Return the [X, Y] coordinate for the center point of the cell that contains the specified text.  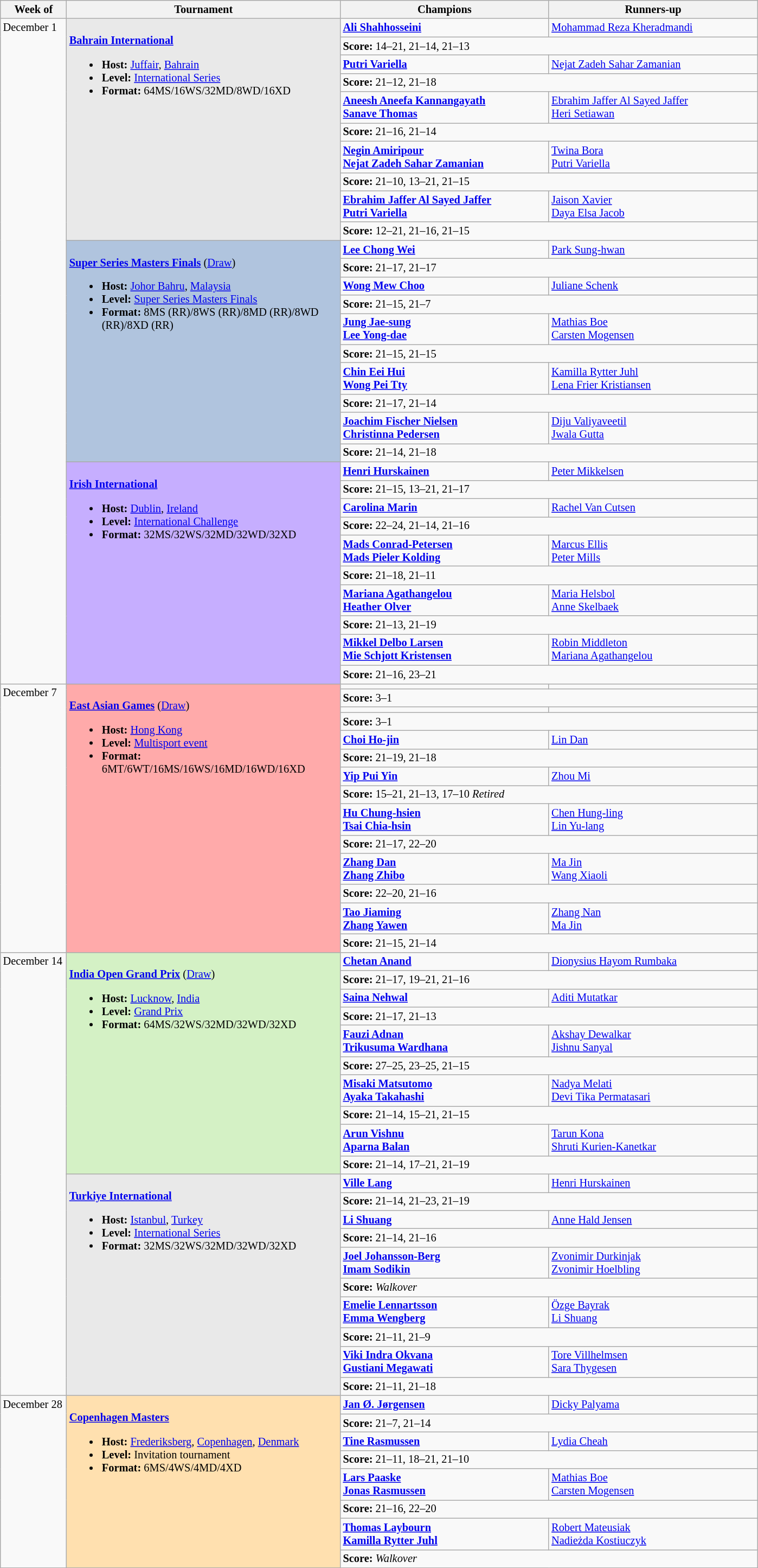
Tine Rasmussen [445, 1441]
Arun Vishnu Aparna Balan [445, 1140]
Fauzi Adnan Trikusuma Wardhana [445, 1041]
Score: 12–21, 21–16, 21–15 [549, 231]
Robert Mateusiak Nadieżda Kostiuczyk [653, 1534]
December 14 [34, 1174]
Twina Bora Putri Variella [653, 157]
Turkiye InternationalHost: Istanbul, TurkeyLevel: International SeriesFormat: 32MS/32WS/32MD/32WD/32XD [204, 1285]
Score: 21–14, 17–21, 21–19 [549, 1165]
Rachel Van Cutsen [653, 507]
Aditi Mutatkar [653, 998]
Score: 21–17, 21–17 [549, 267]
Bahrain InternationalHost: Juffair, BahrainLevel: International SeriesFormat: 64MS/16WS/32MD/8WD/16XD [204, 129]
Tarun Kona Shruti Kurien-Kanetkar [653, 1140]
Lee Chong Wei [445, 250]
Thomas Laybourn Kamilla Rytter Juhl [445, 1534]
Lars Paaske Jonas Rasmussen [445, 1484]
Park Sung-hwan [653, 250]
Chen Hung-ling Lin Yu-lang [653, 819]
Jaison Xavier Daya Elsa Jacob [653, 206]
Yip Pui Yin [445, 776]
Score: 21–14, 21–16 [549, 1238]
Score: 21–15, 13–21, 21–17 [549, 489]
Peter Mikkelsen [653, 471]
Ebrahim Jaffer Al Sayed Jaffer Putri Variella [445, 206]
Score: 21–17, 19–21, 21–16 [549, 980]
Marcus Ellis Peter Mills [653, 551]
Chetan Anand [445, 961]
Mohammad Reza Kheradmandi [653, 28]
December 7 [34, 818]
Score: 21–17, 22–20 [549, 844]
Score: 22–24, 21–14, 21–16 [549, 526]
Lin Dan [653, 740]
Score: 15–21, 21–13, 17–10 Retired [549, 794]
Ma Jin Wang Xiaoli [653, 869]
Zhang Nan Ma Jin [653, 919]
Score: 21–17, 21–14 [549, 403]
Nadya Melati Devi Tika Permatasari [653, 1091]
Aneesh Aneefa Kannangayath Sanave Thomas [445, 107]
Jan Ø. Jørgensen [445, 1405]
Score: 21–14, 21–18 [549, 452]
Score: 22–20, 21–16 [549, 894]
Score: 21–11, 21–18 [549, 1386]
Score: 21–17, 21–13 [549, 1016]
Super Series Masters Finals (Draw)Host: Johor Bahru, MalaysiaLevel: Super Series Masters FinalsFormat: 8MS (RR)/8WS (RR)/8MD (RR)/8WD (RR)/8XD (RR) [204, 352]
Runners-up [653, 9]
Chin Eei Hui Wong Pei Tty [445, 378]
Ebrahim Jaffer Al Sayed Jaffer Heri Setiawan [653, 107]
Juliane Schenk [653, 286]
Champions [445, 9]
Akshay Dewalkar Jishnu Sanyal [653, 1041]
Hu Chung-hsien Tsai Chia-hsin [445, 819]
Putri Variella [445, 64]
December 28 [34, 1481]
Score: 21–18, 21–11 [549, 575]
Score: 21–16, 22–20 [549, 1509]
Özge Bayrak Li Shuang [653, 1312]
Lydia Cheah [653, 1441]
East Asian Games (Draw)Host: Hong KongLevel: Multisport eventFormat: 6MT/6WT/16MS/16WS/16MD/16WD/16XD [204, 818]
Score: 21–11, 21–9 [549, 1337]
Week of [34, 9]
Score: 27–25, 23–25, 21–15 [549, 1066]
India Open Grand Prix (Draw)Host: Lucknow, IndiaLevel: Grand PrixFormat: 64MS/32WS/32MD/32WD/32XD [204, 1063]
Dionysius Hayom Rumbaka [653, 961]
Score: 21–16, 21–14 [549, 132]
Irish InternationalHost: Dublin, IrelandLevel: International ChallengeFormat: 32MS/32WS/32MD/32WD/32XD [204, 573]
Robin Middleton Mariana Agathangelou [653, 649]
Score: 21–16, 23–21 [549, 674]
Score: 21–15, 21–15 [549, 354]
Carolina Marin [445, 507]
Mads Conrad-Petersen Mads Pieler Kolding [445, 551]
December 1 [34, 351]
Score: 21–7, 21–14 [549, 1423]
Wong Mew Choo [445, 286]
Score: 21–12, 21–18 [549, 82]
Ali Shahhosseini [445, 28]
Score: 21–10, 13–21, 21–15 [549, 182]
Saina Nehwal [445, 998]
Emelie Lennartsson Emma Wengberg [445, 1312]
Score: 21–14, 21–23, 21–19 [549, 1201]
Negin Amiripour Nejat Zadeh Sahar Zamanian [445, 157]
Misaki Matsutomo Ayaka Takahashi [445, 1091]
Jung Jae-sung Lee Yong-dae [445, 329]
Score: 21–15, 21–7 [549, 304]
Ville Lang [445, 1183]
Viki Indra Okvana Gustiani Megawati [445, 1362]
Joel Johansson-Berg Imam Sodikin [445, 1263]
Zhou Mi [653, 776]
Joachim Fischer Nielsen Christinna Pedersen [445, 428]
Zhang Dan Zhang Zhibo [445, 869]
Score: 21–19, 21–18 [549, 758]
Score: 14–21, 21–14, 21–13 [549, 46]
Score: 21–13, 21–19 [549, 625]
Nejat Zadeh Sahar Zamanian [653, 64]
Dicky Palyama [653, 1405]
Anne Hald Jensen [653, 1220]
Score: 21–11, 18–21, 21–10 [549, 1459]
Li Shuang [445, 1220]
Maria Helsbol Anne Skelbaek [653, 600]
Choi Ho-jin [445, 740]
Tao Jiaming Zhang Yawen [445, 919]
Zvonimir Durkinjak Zvonimir Hoelbling [653, 1263]
Copenhagen MastersHost: Frederiksberg, Copenhagen, DenmarkLevel: Invitation tournamentFormat: 6MS/4WS/4MD/4XD [204, 1481]
Diju Valiyaveetil Jwala Gutta [653, 428]
Mariana Agathangelou Heather Olver [445, 600]
Score: 21–15, 21–14 [549, 943]
Kamilla Rytter Juhl Lena Frier Kristiansen [653, 378]
Tore Villhelmsen Sara Thygesen [653, 1362]
Tournament [204, 9]
Score: 21–14, 15–21, 21–15 [549, 1115]
Mikkel Delbo Larsen Mie Schjott Kristensen [445, 649]
